Return [X, Y] of the center of cell containing provided text 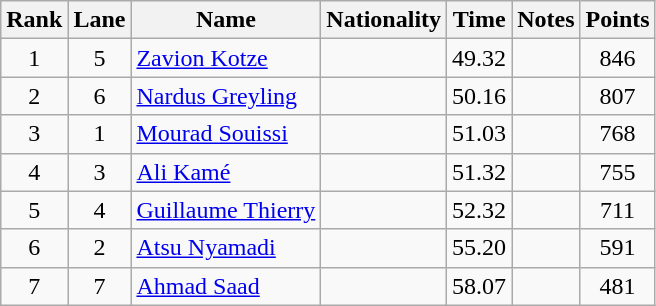
768 [618, 134]
Notes [546, 20]
846 [618, 58]
Ahmad Saad [226, 286]
Guillaume Thierry [226, 210]
Nardus Greyling [226, 96]
807 [618, 96]
49.32 [480, 58]
Zavion Kotze [226, 58]
591 [618, 248]
Points [618, 20]
Time [480, 20]
755 [618, 172]
Lane [100, 20]
Nationality [384, 20]
Name [226, 20]
481 [618, 286]
58.07 [480, 286]
52.32 [480, 210]
51.03 [480, 134]
Rank [34, 20]
711 [618, 210]
55.20 [480, 248]
50.16 [480, 96]
Atsu Nyamadi [226, 248]
51.32 [480, 172]
Mourad Souissi [226, 134]
Ali Kamé [226, 172]
